Scan for the cell matching the given text and deliver its [x, y] coordinate at center. 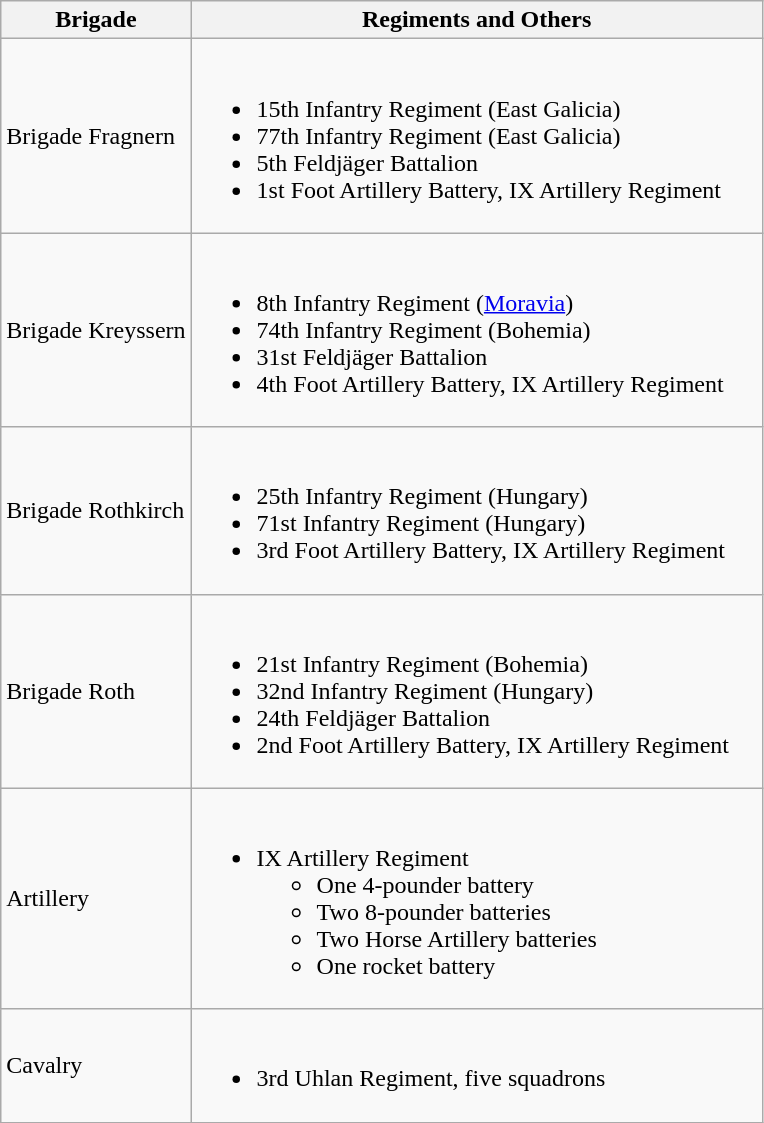
Brigade Fragnern [96, 136]
25th Infantry Regiment (Hungary)71st Infantry Regiment (Hungary)3rd Foot Artillery Battery, IX Artillery Regiment [476, 510]
3rd Uhlan Regiment, five squadrons [476, 1066]
Brigade Kreyssern [96, 330]
Cavalry [96, 1066]
Regiments and Others [476, 20]
8th Infantry Regiment (Moravia)74th Infantry Regiment (Bohemia)31st Feldjäger Battalion4th Foot Artillery Battery, IX Artillery Regiment [476, 330]
IX Artillery RegimentOne 4-pounder batteryTwo 8-pounder batteriesTwo Horse Artillery batteriesOne rocket battery [476, 898]
21st Infantry Regiment (Bohemia)32nd Infantry Regiment (Hungary)24th Feldjäger Battalion2nd Foot Artillery Battery, IX Artillery Regiment [476, 691]
15th Infantry Regiment (East Galicia)77th Infantry Regiment (East Galicia)5th Feldjäger Battalion1st Foot Artillery Battery, IX Artillery Regiment [476, 136]
Brigade Rothkirch [96, 510]
Brigade Roth [96, 691]
Artillery [96, 898]
Brigade [96, 20]
